For the text-containing cell, return its midpoint in [X, Y] coordinate format. 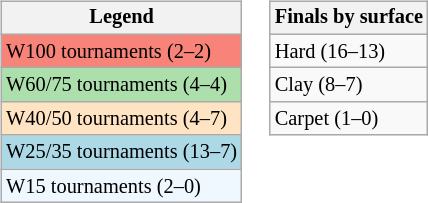
W15 tournaments (2–0) [122, 186]
W60/75 tournaments (4–4) [122, 85]
Legend [122, 18]
Finals by surface [349, 18]
Clay (8–7) [349, 85]
W25/35 tournaments (13–7) [122, 152]
W40/50 tournaments (4–7) [122, 119]
Hard (16–13) [349, 51]
Carpet (1–0) [349, 119]
W100 tournaments (2–2) [122, 51]
